Output the [X, Y] coordinate of the center of the cell containing the given text.  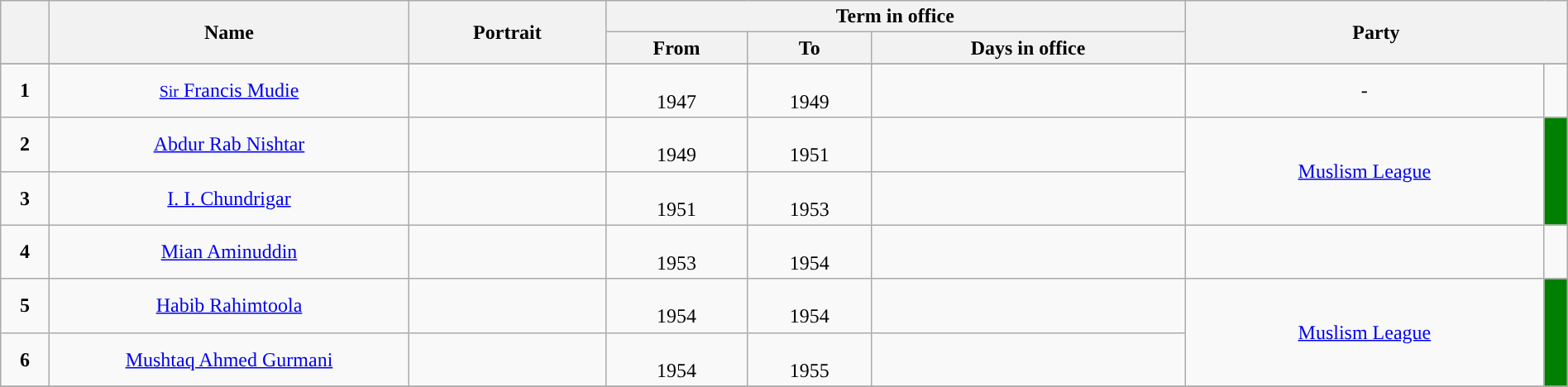
Habib Rahimtoola [229, 306]
1947 [676, 91]
I. I. Chundrigar [229, 198]
Days in office [1029, 48]
Name [229, 32]
Mushtaq Ahmed Gurmani [229, 359]
1955 [810, 359]
Abdur Rab Nishtar [229, 144]
Term in office [895, 17]
Sir Francis Mudie [229, 91]
From [676, 48]
Mian Aminuddin [229, 251]
Portrait [508, 32]
Party [1376, 32]
- [1365, 91]
6 [25, 359]
4 [25, 251]
2 [25, 144]
1 [25, 91]
To [810, 48]
5 [25, 306]
3 [25, 198]
